Locate the cell with the specified text and output its [X, Y] center coordinate. 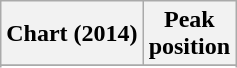
Chart (2014) [72, 34]
Peakposition [189, 34]
